Identify which cell holds the provided text, then report its (X, Y) central coordinate. 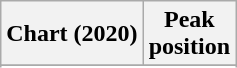
Peakposition (189, 34)
Chart (2020) (72, 34)
